Determine the [x, y] coordinate at the center of the cell enclosing the given text.  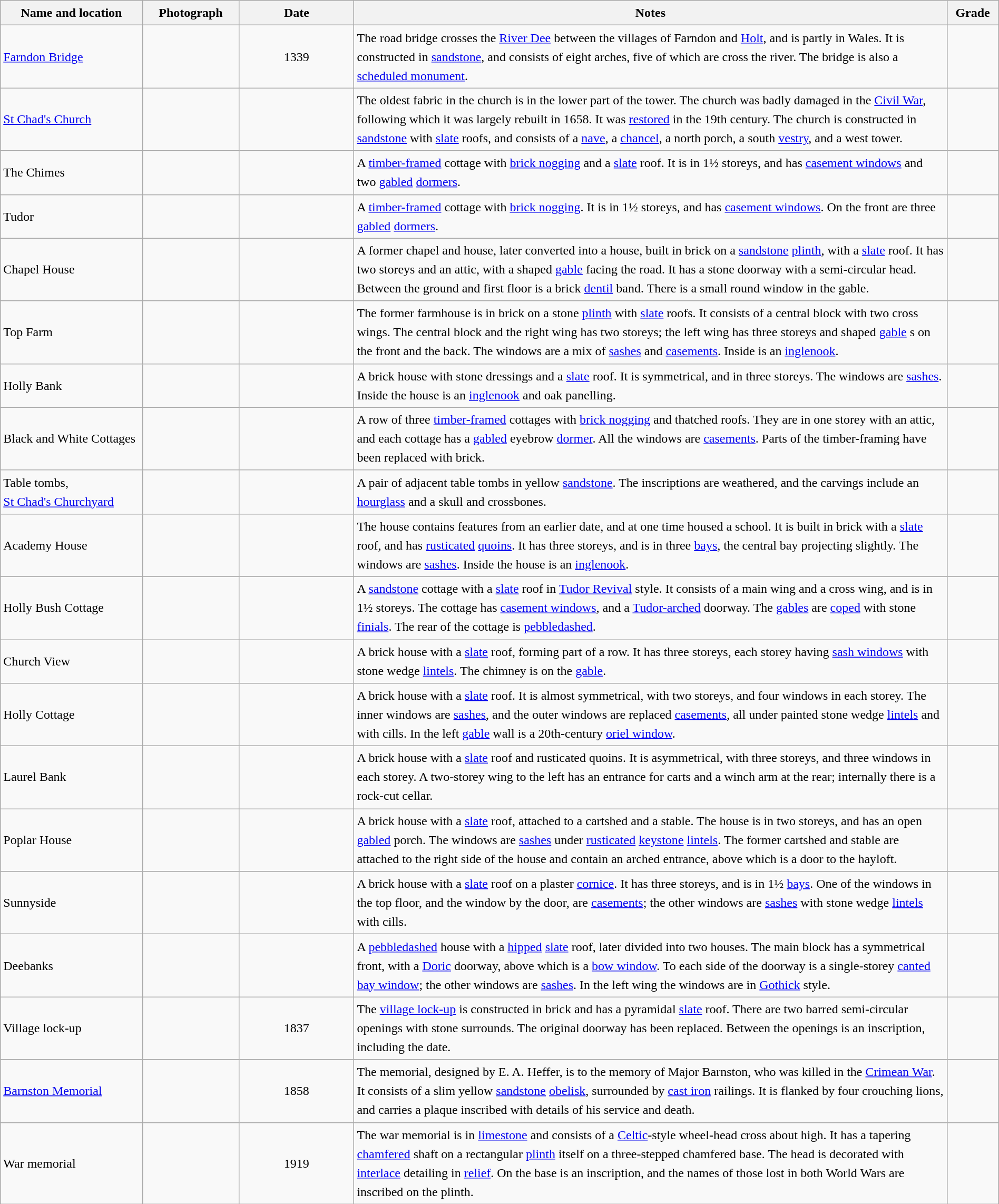
Holly Bank [72, 386]
St Chad's Church [72, 119]
Table tombs,St Chad's Churchyard [72, 492]
1837 [297, 1029]
Black and White Cottages [72, 438]
1339 [297, 57]
Photograph [191, 13]
Deebanks [72, 965]
1919 [297, 1163]
War memorial [72, 1163]
A timber-framed cottage with brick nogging and a slate roof. It is in 1½ storeys, and has casement windows and two gabled dormers. [650, 173]
Sunnyside [72, 903]
Name and location [72, 13]
Barnston Memorial [72, 1091]
Date [297, 13]
A pair of adjacent table tombs in yellow sandstone. The inscriptions are weathered, and the carvings include an hourglass and a skull and crossbones. [650, 492]
Top Farm [72, 332]
The Chimes [72, 173]
Tudor [72, 216]
A timber-framed cottage with brick nogging. It is in 1½ storeys, and has casement windows. On the front are three gabled dormers. [650, 216]
Academy House [72, 545]
Church View [72, 662]
Village lock-up [72, 1029]
Holly Cottage [72, 714]
Laurel Bank [72, 778]
1858 [297, 1091]
Holly Bush Cottage [72, 608]
Chapel House [72, 270]
Notes [650, 13]
Poplar House [72, 840]
Farndon Bridge [72, 57]
Grade [973, 13]
